For the text-containing cell, return its midpoint in [x, y] coordinate format. 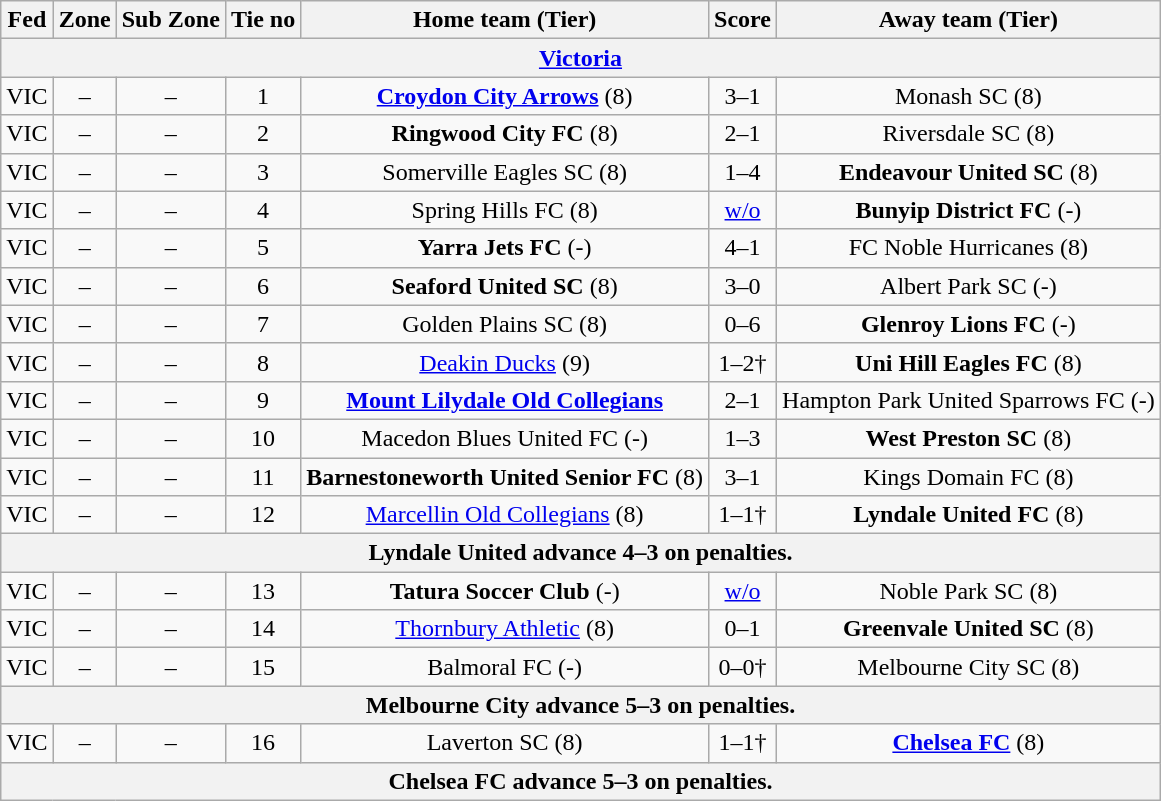
Chelsea FC advance 5–3 on penalties. [580, 781]
1–4 [743, 172]
Noble Park SC (8) [969, 591]
Sub Zone [170, 20]
10 [262, 438]
Thornbury Athletic (8) [505, 629]
Tatura Soccer Club (-) [505, 591]
Zone [84, 20]
6 [262, 286]
Albert Park SC (-) [969, 286]
Score [743, 20]
Endeavour United SC (8) [969, 172]
Seaford United SC (8) [505, 286]
Laverton SC (8) [505, 743]
8 [262, 362]
Ringwood City FC (8) [505, 134]
Away team (Tier) [969, 20]
Macedon Blues United FC (-) [505, 438]
3 [262, 172]
West Preston SC (8) [969, 438]
Somerville Eagles SC (8) [505, 172]
Barnestoneworth United Senior FC (8) [505, 477]
7 [262, 324]
Marcellin Old Collegians (8) [505, 515]
1 [262, 96]
Croydon City Arrows (8) [505, 96]
4 [262, 210]
Deakin Ducks (9) [505, 362]
Yarra Jets FC (-) [505, 248]
Monash SC (8) [969, 96]
14 [262, 629]
Tie no [262, 20]
11 [262, 477]
15 [262, 667]
Golden Plains SC (8) [505, 324]
Kings Domain FC (8) [969, 477]
Riversdale SC (8) [969, 134]
9 [262, 400]
1–2† [743, 362]
Greenvale United SC (8) [969, 629]
3–0 [743, 286]
Balmoral FC (-) [505, 667]
Melbourne City SC (8) [969, 667]
FC Noble Hurricanes (8) [969, 248]
Melbourne City advance 5–3 on penalties. [580, 705]
Mount Lilydale Old Collegians [505, 400]
1–3 [743, 438]
0–6 [743, 324]
Lyndale United advance 4–3 on penalties. [580, 553]
13 [262, 591]
Victoria [580, 58]
Glenroy Lions FC (-) [969, 324]
0–1 [743, 629]
Chelsea FC (8) [969, 743]
4–1 [743, 248]
Fed [27, 20]
Spring Hills FC (8) [505, 210]
Bunyip District FC (-) [969, 210]
Lyndale United FC (8) [969, 515]
0–0† [743, 667]
2 [262, 134]
Uni Hill Eagles FC (8) [969, 362]
5 [262, 248]
16 [262, 743]
12 [262, 515]
Home team (Tier) [505, 20]
Hampton Park United Sparrows FC (-) [969, 400]
